Capture the cell that displays the provided text and extract its (x, y) central coordinate. 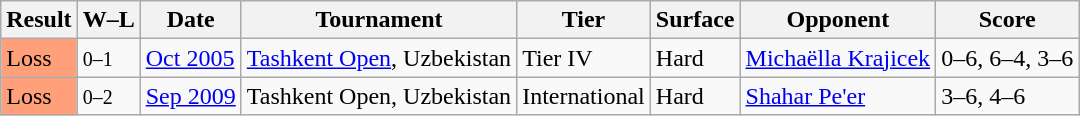
Surface (695, 20)
International (584, 96)
Michaëlla Krajicek (838, 58)
0–1 (108, 58)
Tier IV (584, 58)
Sep 2009 (190, 96)
Oct 2005 (190, 58)
Score (1008, 20)
3–6, 4–6 (1008, 96)
0–2 (108, 96)
Shahar Pe'er (838, 96)
0–6, 6–4, 3–6 (1008, 58)
Date (190, 20)
Tier (584, 20)
Result (39, 20)
Tournament (378, 20)
W–L (108, 20)
Opponent (838, 20)
